Pinpoint the cell where the given text exists, returning its [X, Y] midpoint coordinate. 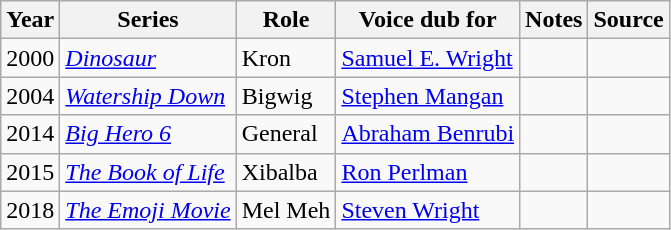
Abraham Benrubi [428, 134]
Dinosaur [148, 58]
Stephen Mangan [428, 96]
Year [30, 20]
Role [286, 20]
2014 [30, 134]
The Book of Life [148, 172]
General [286, 134]
Notes [554, 20]
Steven Wright [428, 210]
Source [628, 20]
2004 [30, 96]
Voice dub for [428, 20]
Watership Down [148, 96]
Mel Meh [286, 210]
Series [148, 20]
Xibalba [286, 172]
Samuel E. Wright [428, 58]
Bigwig [286, 96]
2015 [30, 172]
2000 [30, 58]
Kron [286, 58]
Ron Perlman [428, 172]
The Emoji Movie [148, 210]
Big Hero 6 [148, 134]
2018 [30, 210]
